Capture the cell that displays the provided text and extract its [X, Y] central coordinate. 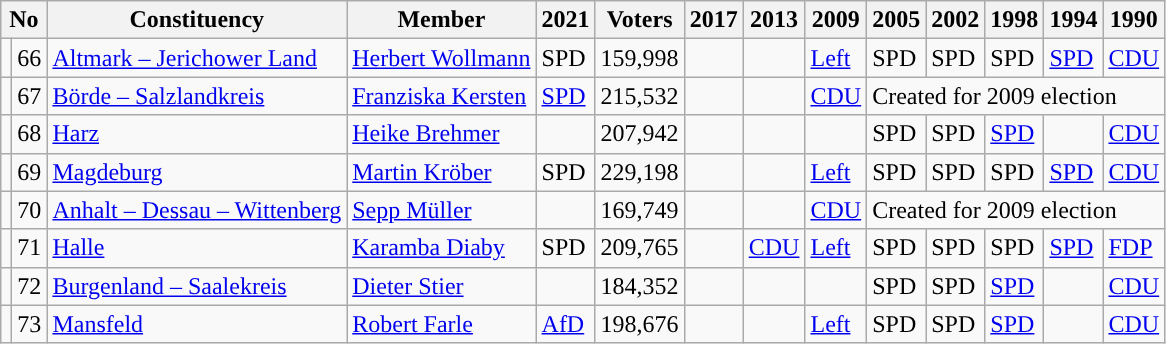
Robert Farle [442, 324]
Halle [197, 248]
2009 [836, 20]
Burgenland – Saalekreis [197, 286]
1998 [1014, 20]
Börde – Salzlandkreis [197, 96]
2017 [714, 20]
215,532 [640, 96]
69 [30, 172]
No [24, 20]
73 [30, 324]
FDP [1134, 248]
2002 [956, 20]
198,676 [640, 324]
70 [30, 210]
229,198 [640, 172]
Herbert Wollmann [442, 58]
Franziska Kersten [442, 96]
169,749 [640, 210]
2021 [566, 20]
Constituency [197, 20]
71 [30, 248]
Magdeburg [197, 172]
Karamba Diaby [442, 248]
207,942 [640, 134]
2013 [774, 20]
Member [442, 20]
Altmark – Jerichower Land [197, 58]
159,998 [640, 58]
Harz [197, 134]
Sepp Müller [442, 210]
Anhalt – Dessau – Wittenberg [197, 210]
AfD [566, 324]
1990 [1134, 20]
Dieter Stier [442, 286]
66 [30, 58]
67 [30, 96]
Voters [640, 20]
2005 [896, 20]
Mansfeld [197, 324]
Martin Kröber [442, 172]
209,765 [640, 248]
184,352 [640, 286]
68 [30, 134]
72 [30, 286]
Heike Brehmer [442, 134]
1994 [1074, 20]
